Capture the cell that displays the provided text and extract its (x, y) central coordinate. 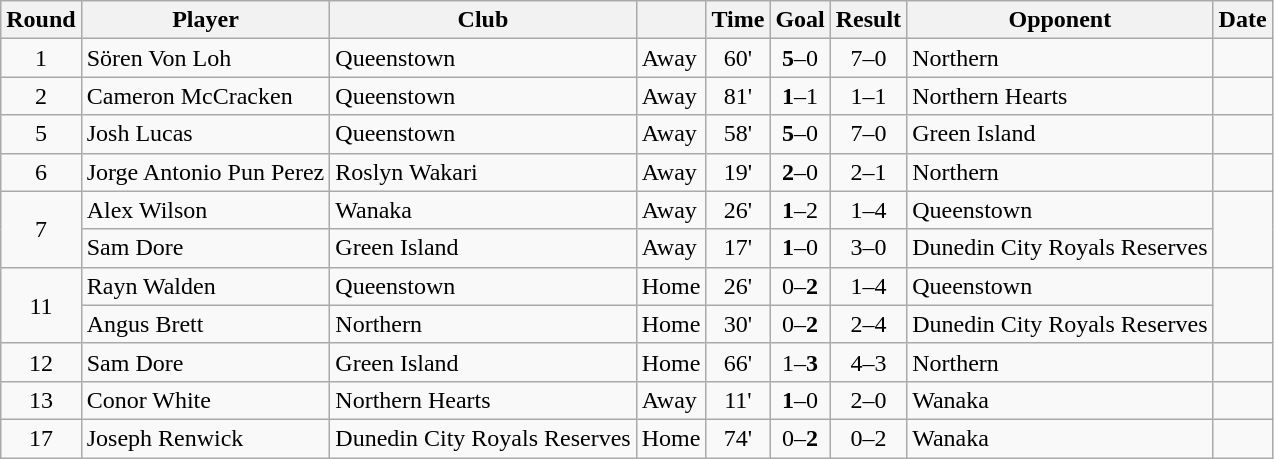
Alex Wilson (206, 210)
3–0 (868, 248)
2 (41, 96)
2–1 (868, 172)
Date (1242, 20)
Player (206, 20)
17 (41, 438)
Time (738, 20)
13 (41, 400)
Round (41, 20)
1 (41, 58)
Goal (800, 20)
19' (738, 172)
11' (738, 400)
Jorge Antonio Pun Perez (206, 172)
Roslyn Wakari (483, 172)
Sören Von Loh (206, 58)
1–2 (800, 210)
5 (41, 134)
Club (483, 20)
58' (738, 134)
4–3 (868, 362)
74' (738, 438)
Angus Brett (206, 324)
Josh Lucas (206, 134)
Rayn Walden (206, 286)
2–4 (868, 324)
Cameron McCracken (206, 96)
81' (738, 96)
30' (738, 324)
66' (738, 362)
1–3 (800, 362)
60' (738, 58)
6 (41, 172)
11 (41, 305)
17' (738, 248)
12 (41, 362)
Result (868, 20)
Joseph Renwick (206, 438)
7 (41, 229)
Opponent (1060, 20)
Conor White (206, 400)
